Extract the [X, Y] coordinate from the center of the cell holding the provided text.  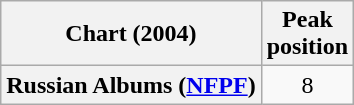
Chart (2004) [131, 34]
8 [307, 85]
Russian Albums (NFPF) [131, 85]
Peakposition [307, 34]
